Return the (X, Y) coordinate for the center point of the cell that contains the specified text.  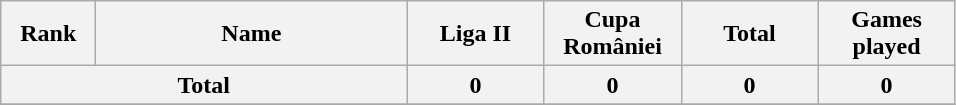
Games played (886, 34)
Rank (48, 34)
Liga II (476, 34)
Name (252, 34)
Cupa României (612, 34)
